From the cell containing the given text, extract its center point as [X, Y] coordinate. 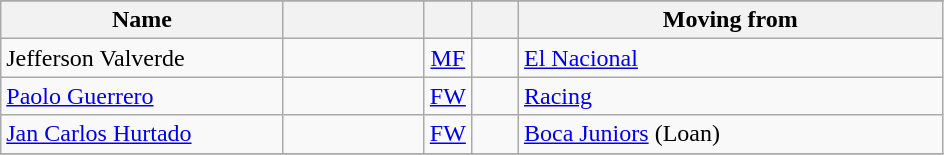
Paolo Guerrero [142, 96]
Jefferson Valverde [142, 58]
El Nacional [730, 58]
Boca Juniors (Loan) [730, 134]
Moving from [730, 20]
Name [142, 20]
Racing [730, 96]
Jan Carlos Hurtado [142, 134]
MF [448, 58]
